For the text-containing cell, return its midpoint in [X, Y] coordinate format. 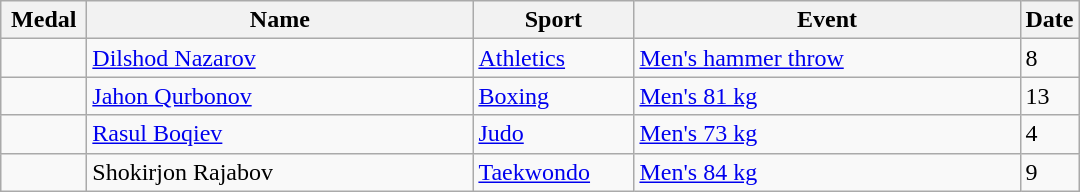
Jahon Qurbonov [280, 96]
Athletics [554, 58]
Men's 73 kg [827, 134]
Men's hammer throw [827, 58]
Taekwondo [554, 172]
Boxing [554, 96]
9 [1050, 172]
8 [1050, 58]
Shokirjon Rajabov [280, 172]
Sport [554, 20]
Event [827, 20]
Men's 84 kg [827, 172]
4 [1050, 134]
Medal [44, 20]
Date [1050, 20]
Men's 81 kg [827, 96]
Judo [554, 134]
Rasul Boqiev [280, 134]
Dilshod Nazarov [280, 58]
Name [280, 20]
13 [1050, 96]
